Return (X, Y) of the center of cell containing provided text 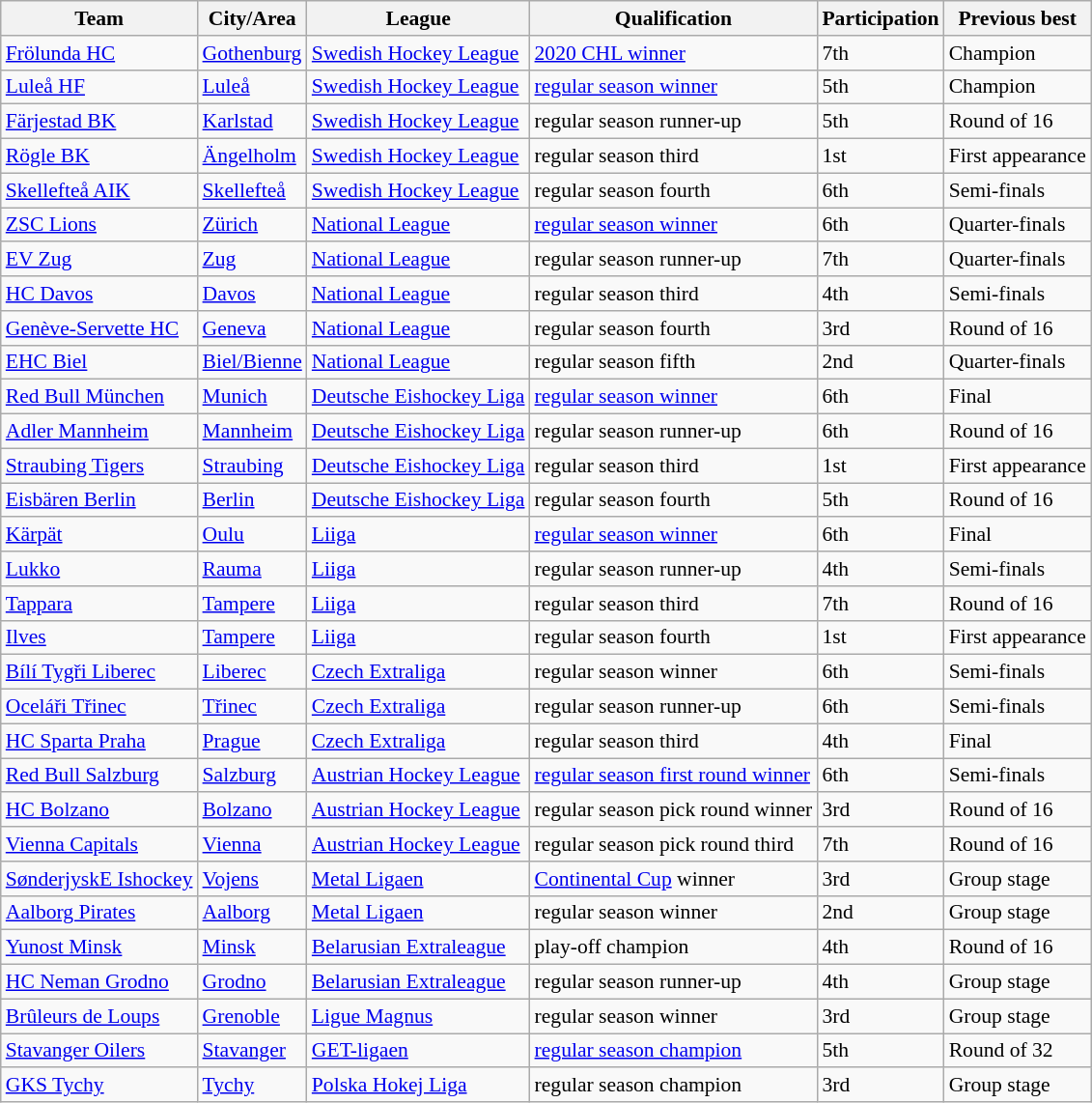
Grenoble (253, 1016)
Lukko (99, 569)
Minsk (253, 947)
Salzburg (253, 776)
Tychy (253, 1086)
regular season fifth (674, 362)
Kärpät (99, 535)
Eisbären Berlin (99, 500)
League (419, 18)
Oulu (253, 535)
Biel/Bienne (253, 362)
Bílí Tygři Liberec (99, 672)
2020 CHL winner (674, 53)
Brûleurs de Loups (99, 1016)
Bolzano (253, 810)
Straubing Tigers (99, 466)
Geneva (253, 328)
Round of 32 (1018, 1051)
Qualification (674, 18)
Oceláři Třinec (99, 707)
HC Davos (99, 294)
GKS Tychy (99, 1086)
Participation (881, 18)
Aalborg (253, 913)
Straubing (253, 466)
HC Neman Grodno (99, 982)
Red Bull Salzburg (99, 776)
Mannheim (253, 432)
Rögle BK (99, 156)
Aalborg Pirates (99, 913)
Tappara (99, 604)
Vienna Capitals (99, 844)
Ilves (99, 637)
EV Zug (99, 260)
Berlin (253, 500)
Vojens (253, 879)
GET-ligaen (419, 1051)
Liberec (253, 672)
Zug (253, 260)
Vienna (253, 844)
Polska Hokej Liga (419, 1086)
Yunost Minsk (99, 947)
SønderjyskE Ishockey (99, 879)
Karlstad (253, 122)
Prague (253, 741)
play-off champion (674, 947)
Adler Mannheim (99, 432)
Continental Cup winner (674, 879)
regular season pick round third (674, 844)
Rauma (253, 569)
Ängelholm (253, 156)
ZSC Lions (99, 225)
Luleå HF (99, 87)
regular season first round winner (674, 776)
Grodno (253, 982)
Previous best (1018, 18)
Genève-Servette HC (99, 328)
Skellefteå (253, 190)
Gothenburg (253, 53)
HC Bolzano (99, 810)
Luleå (253, 87)
Třinec (253, 707)
Färjestad BK (99, 122)
Stavanger (253, 1051)
Red Bull München (99, 397)
HC Sparta Praha (99, 741)
Skellefteå AIK (99, 190)
Team (99, 18)
Munich (253, 397)
City/Area (253, 18)
Ligue Magnus (419, 1016)
Davos (253, 294)
Zürich (253, 225)
EHC Biel (99, 362)
regular season pick round winner (674, 810)
Frölunda HC (99, 53)
Stavanger Oilers (99, 1051)
